Locate the cell with the specified text and output its (x, y) center coordinate. 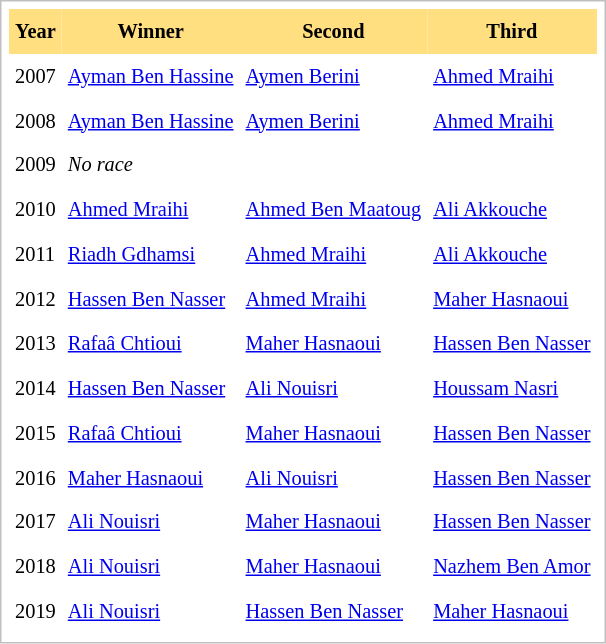
2018 (36, 566)
Nazhem Ben Amor (512, 566)
2010 (36, 210)
2009 (36, 166)
Year (36, 32)
Riadh Gdhamsi (151, 254)
2007 (36, 76)
2017 (36, 522)
Winner (151, 32)
2016 (36, 478)
2015 (36, 434)
2013 (36, 344)
2011 (36, 254)
2014 (36, 388)
No race (151, 166)
2019 (36, 612)
Ahmed Ben Maatoug (334, 210)
Houssam Nasri (512, 388)
2008 (36, 120)
Second (334, 32)
Third (512, 32)
2012 (36, 300)
